Pinpoint the cell where the given text exists, returning its (x, y) midpoint coordinate. 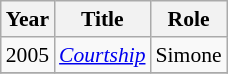
Simone (189, 55)
Year (28, 19)
Courtship (102, 55)
Title (102, 19)
Role (189, 19)
2005 (28, 55)
